Search for the cell housing the specified text and yield its [X, Y] center coordinate. 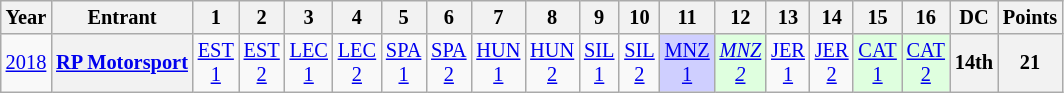
SIL2 [639, 63]
SPA2 [448, 63]
1 [216, 17]
JER1 [788, 63]
9 [599, 17]
2 [262, 17]
CAT2 [926, 63]
7 [498, 17]
2018 [26, 63]
Points [1030, 17]
Year [26, 17]
SIL1 [599, 63]
4 [357, 17]
EST1 [216, 63]
15 [877, 17]
LEC2 [357, 63]
5 [404, 17]
LEC1 [309, 63]
14 [832, 17]
10 [639, 17]
21 [1030, 63]
8 [552, 17]
SPA1 [404, 63]
13 [788, 17]
MNZ1 [688, 63]
14th [974, 63]
RP Motorsport [122, 63]
HUN2 [552, 63]
JER2 [832, 63]
16 [926, 17]
Entrant [122, 17]
MNZ2 [741, 63]
6 [448, 17]
CAT1 [877, 63]
EST2 [262, 63]
11 [688, 17]
DC [974, 17]
12 [741, 17]
3 [309, 17]
HUN1 [498, 63]
